Provide the (x, y) coordinate of the cell's center where the given text is located.  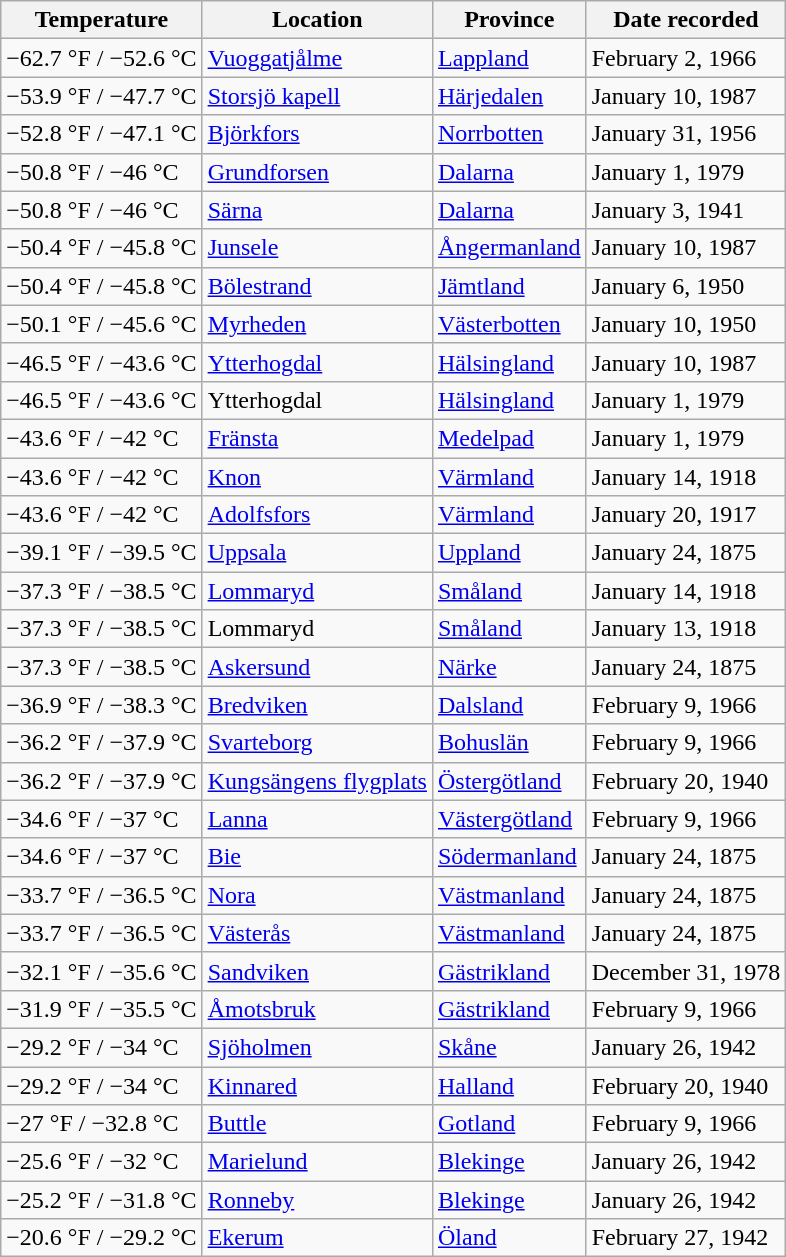
January 6, 1950 (686, 286)
Västerbotten (509, 324)
Södermanland (509, 857)
Kinnared (317, 1085)
February 2, 1966 (686, 58)
Marielund (317, 1162)
Bölestrand (317, 286)
Storsjö kapell (317, 96)
Buttle (317, 1124)
Medelpad (509, 438)
February 27, 1942 (686, 1238)
Kungsängens flygplats (317, 781)
Skåne (509, 1047)
Öland (509, 1238)
Svarteborg (317, 743)
−52.8 °F / −47.1 °C (102, 134)
Lappland (509, 58)
Location (317, 20)
Ronneby (317, 1200)
January 10, 1950 (686, 324)
Härjedalen (509, 96)
Närke (509, 667)
−50.1 °F / −45.6 °C (102, 324)
Åmotsbruk (317, 1009)
−32.1 °F / −35.6 °C (102, 971)
Halland (509, 1085)
Date recorded (686, 20)
Province (509, 20)
Nora (317, 895)
−25.2 °F / −31.8 °C (102, 1200)
Temperature (102, 20)
Knon (317, 477)
−20.6 °F / −29.2 °C (102, 1238)
Vuoggatjålme (317, 58)
Ekerum (317, 1238)
Myrheden (317, 324)
Jämtland (509, 286)
−36.9 °F / −38.3 °C (102, 705)
Uppsala (317, 553)
Lanna (317, 819)
Dalsland (509, 705)
January 31, 1956 (686, 134)
−39.1 °F / −39.5 °C (102, 553)
Grundforsen (317, 172)
−25.6 °F / −32 °C (102, 1162)
Sjöholmen (317, 1047)
January 3, 1941 (686, 210)
Ångermanland (509, 248)
Junsele (317, 248)
−62.7 °F / −52.6 °C (102, 58)
December 31, 1978 (686, 971)
Gotland (509, 1124)
Askersund (317, 667)
Bohuslän (509, 743)
−53.9 °F / −47.7 °C (102, 96)
Västergötland (509, 819)
−31.9 °F / −35.5 °C (102, 1009)
Uppland (509, 553)
Bie (317, 857)
Norrbotten (509, 134)
Adolfsfors (317, 515)
Bredviken (317, 705)
January 20, 1917 (686, 515)
Östergötland (509, 781)
Särna (317, 210)
Björkfors (317, 134)
−27 °F / −32.8 °C (102, 1124)
Fränsta (317, 438)
January 13, 1918 (686, 629)
Västerås (317, 933)
Sandviken (317, 971)
